Search for the cell housing the specified text and yield its [x, y] center coordinate. 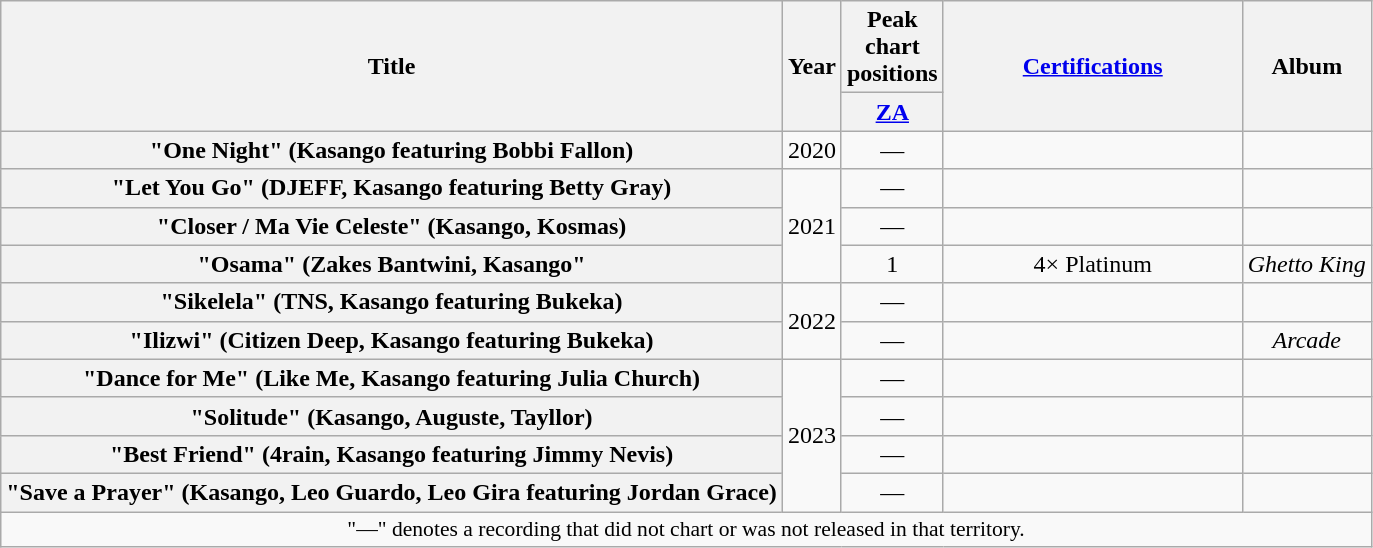
Peak chart positions [892, 47]
"Solitude" (Kasango, Auguste, Tayllor) [392, 416]
Title [392, 66]
"Ilizwi" (Citizen Deep, Kasango featuring Bukeka) [392, 340]
Certifications [1092, 66]
1 [892, 264]
2022 [812, 321]
"—" denotes a recording that did not chart or was not released in that territory. [686, 530]
ZA [892, 112]
2023 [812, 435]
Album [1306, 66]
"Sikelela" (TNS, Kasango featuring Bukeka) [392, 302]
"Dance for Me" (Like Me, Kasango featuring Julia Church) [392, 378]
Arcade [1306, 340]
4× Platinum [1092, 264]
"Osama" (Zakes Bantwini, Kasango" [392, 264]
"Best Friend" (4rain, Kasango featuring Jimmy Nevis) [392, 454]
Year [812, 66]
"Closer / Ma Vie Celeste" (Kasango, Kosmas) [392, 226]
"Save a Prayer" (Kasango, Leo Guardo, Leo Gira featuring Jordan Grace) [392, 492]
"One Night" (Kasango featuring Bobbi Fallon) [392, 150]
2021 [812, 226]
"Let You Go" (DJEFF, Kasango featuring Betty Gray) [392, 188]
2020 [812, 150]
Ghetto King [1306, 264]
